Provide the [X, Y] coordinate of the cell's center where the given text is located.  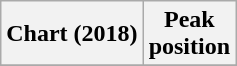
Peakposition [189, 34]
Chart (2018) [72, 34]
